Detect which cell encompasses the target text, then output its (X, Y) center coordinate. 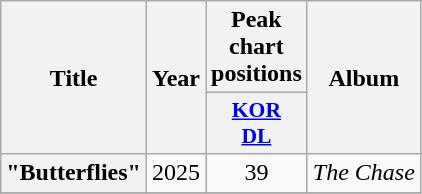
Year (176, 78)
2025 (176, 173)
The Chase (364, 173)
Album (364, 78)
39 (257, 173)
Peak chart positions (257, 47)
"Butterflies" (74, 173)
KORDL (257, 124)
Title (74, 78)
